Identify which cell holds the provided text, then report its (x, y) central coordinate. 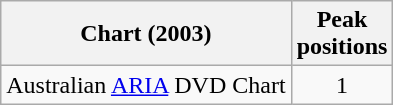
1 (342, 85)
Australian ARIA DVD Chart (146, 85)
Peakpositions (342, 34)
Chart (2003) (146, 34)
